Provide the (X, Y) coordinate of the cell's center where the given text is located.  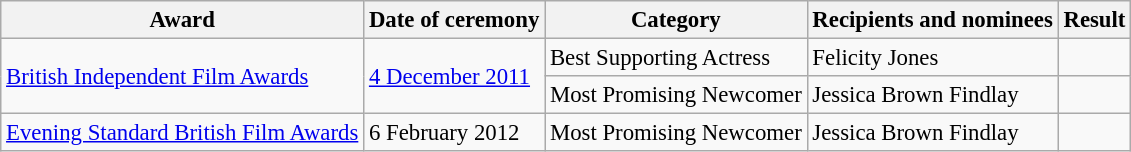
Award (182, 20)
Recipients and nominees (932, 20)
Category (676, 20)
Evening Standard British Film Awards (182, 133)
Felicity Jones (932, 58)
Result (1094, 20)
6 February 2012 (454, 133)
Best Supporting Actress (676, 58)
4 December 2011 (454, 76)
British Independent Film Awards (182, 76)
Date of ceremony (454, 20)
